For the text-containing cell, return its midpoint in (x, y) coordinate format. 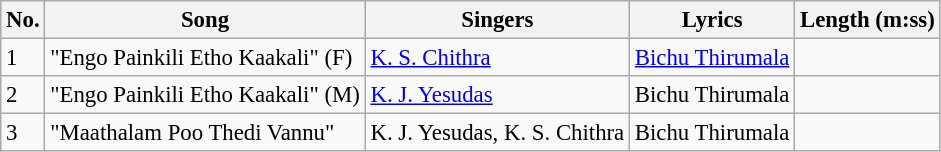
No. (23, 20)
Song (205, 20)
"Maathalam Poo Thedi Vannu" (205, 133)
"Engo Painkili Etho Kaakali" (F) (205, 58)
K. J. Yesudas (497, 95)
1 (23, 58)
K. S. Chithra (497, 58)
"Engo Painkili Etho Kaakali" (M) (205, 95)
2 (23, 95)
Length (m:ss) (868, 20)
Singers (497, 20)
K. J. Yesudas, K. S. Chithra (497, 133)
3 (23, 133)
Lyrics (712, 20)
